Output the (x, y) coordinate of the center of the cell containing the given text.  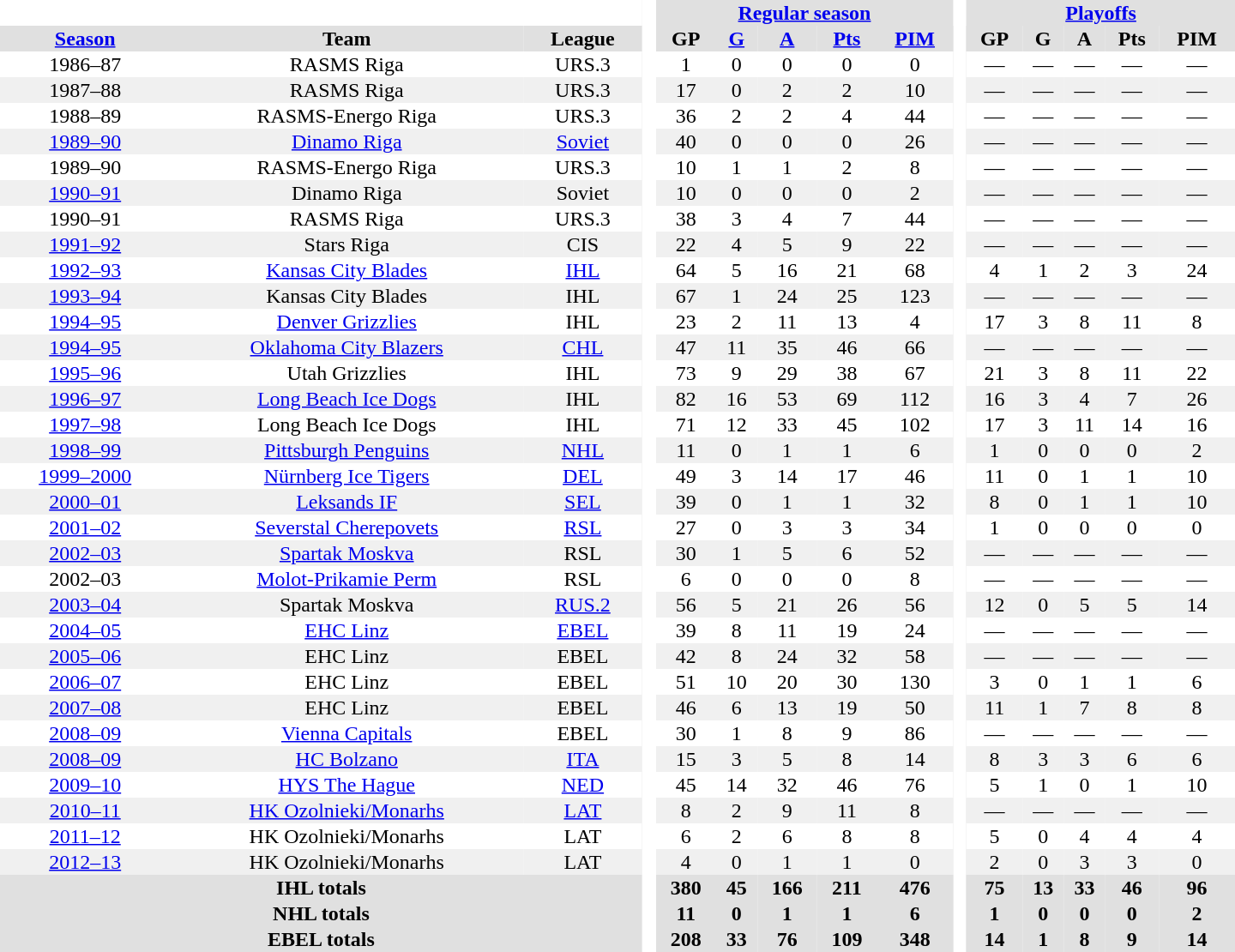
1997–98 (85, 425)
102 (914, 425)
112 (914, 399)
86 (914, 733)
Team (346, 39)
Playoffs (1101, 13)
Oklahoma City Blazers (346, 347)
27 (686, 527)
29 (787, 373)
1992–93 (85, 270)
2004–05 (85, 630)
SEL (583, 502)
Severstal Cherepovets (346, 527)
71 (686, 425)
348 (914, 939)
EBEL totals (321, 939)
1999–2000 (85, 476)
IHL totals (321, 888)
66 (914, 347)
1993–94 (85, 296)
166 (787, 888)
2012–13 (85, 862)
34 (914, 527)
64 (686, 270)
Denver Grizzlies (346, 322)
109 (847, 939)
73 (686, 373)
2010–11 (85, 810)
20 (787, 682)
2005–06 (85, 656)
1988–89 (85, 116)
50 (914, 708)
Utah Grizzlies (346, 373)
2001–02 (85, 527)
75 (995, 888)
2006–07 (85, 682)
League (583, 39)
82 (686, 399)
HYS The Hague (346, 785)
NHL (583, 450)
49 (686, 476)
211 (847, 888)
Pittsburgh Penguins (346, 450)
25 (847, 296)
Season (85, 39)
1996–97 (85, 399)
40 (686, 142)
DEL (583, 476)
47 (686, 347)
53 (787, 399)
2000–01 (85, 502)
35 (787, 347)
208 (686, 939)
CIS (583, 244)
2009–10 (85, 785)
15 (686, 759)
RUS.2 (583, 605)
1998–99 (85, 450)
23 (686, 322)
Regular season (804, 13)
Molot-Prikamie Perm (346, 579)
52 (914, 553)
42 (686, 656)
1991–92 (85, 244)
2011–12 (85, 836)
ITA (583, 759)
380 (686, 888)
51 (686, 682)
68 (914, 270)
Nürnberg Ice Tigers (346, 476)
69 (847, 399)
HC Bolzano (346, 759)
2003–04 (85, 605)
CHL (583, 347)
2007–08 (85, 708)
Leksands IF (346, 502)
130 (914, 682)
NED (583, 785)
Stars Riga (346, 244)
123 (914, 296)
Vienna Capitals (346, 733)
1995–96 (85, 373)
96 (1197, 888)
476 (914, 888)
NHL totals (321, 913)
1987–88 (85, 90)
58 (914, 656)
1986–87 (85, 64)
36 (686, 116)
